Search for the cell housing the specified text and yield its (x, y) center coordinate. 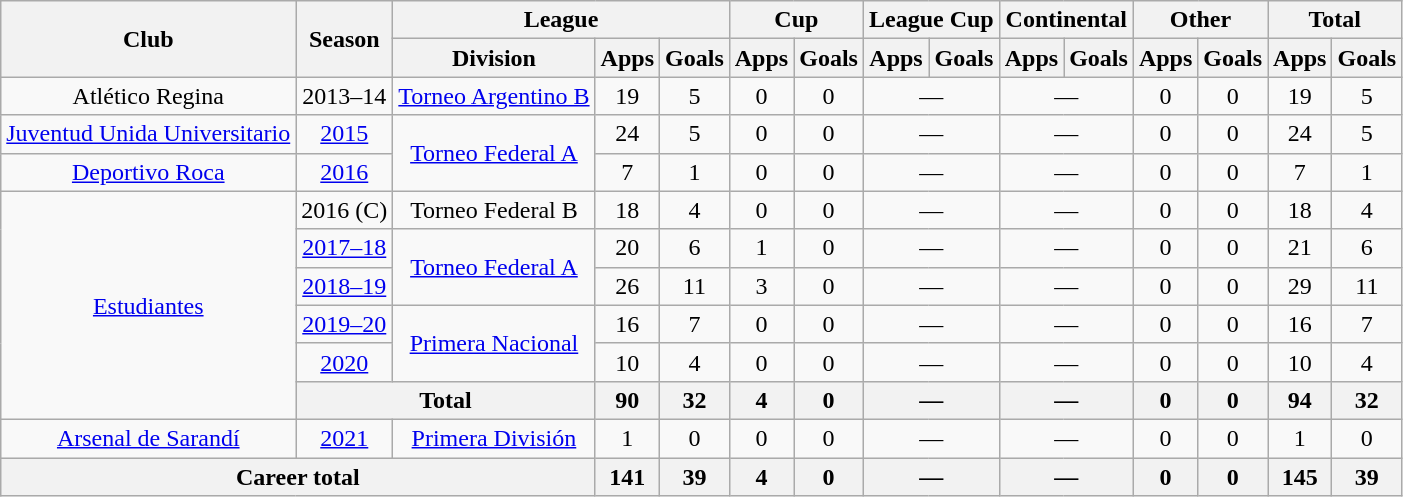
94 (1300, 400)
29 (1300, 286)
Continental (1066, 20)
Deportivo Roca (148, 172)
Division (494, 58)
2015 (344, 134)
2019–20 (344, 324)
141 (627, 477)
Torneo Federal B (494, 210)
2021 (344, 438)
2013–14 (344, 96)
League (561, 20)
90 (627, 400)
Career total (298, 477)
2017–18 (344, 248)
2018–19 (344, 286)
Cup (796, 20)
Season (344, 39)
Club (148, 39)
21 (1300, 248)
2016 (344, 172)
3 (761, 286)
20 (627, 248)
145 (1300, 477)
Juventud Unida Universitario (148, 134)
Torneo Argentino B (494, 96)
Other (1200, 20)
Primera División (494, 438)
2020 (344, 362)
Estudiantes (148, 305)
League Cup (931, 20)
Primera Nacional (494, 343)
2016 (C) (344, 210)
Arsenal de Sarandí (148, 438)
26 (627, 286)
Atlético Regina (148, 96)
